From the cell containing the given text, extract its center point as (X, Y) coordinate. 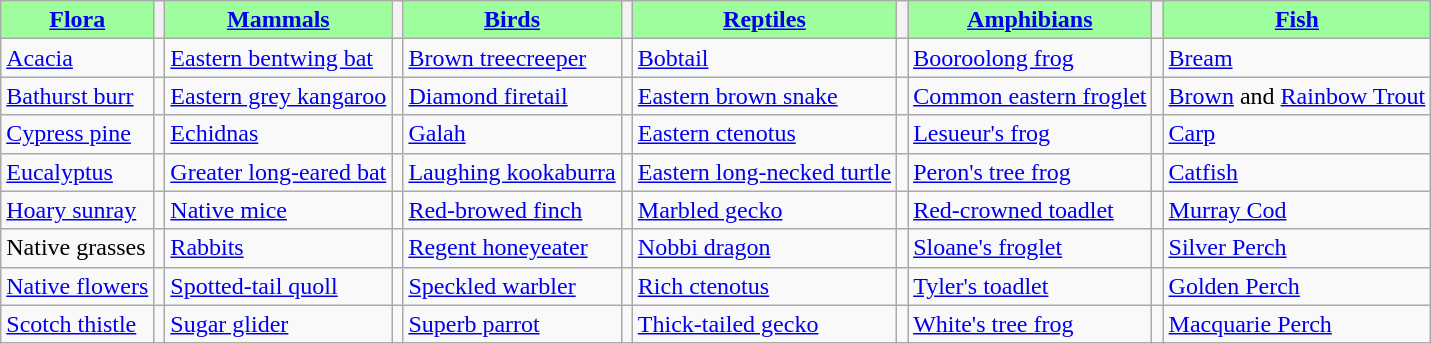
Bobtail (764, 58)
Speckled warbler (512, 286)
Galah (512, 134)
Eucalyptus (78, 172)
Peron's tree frog (1030, 172)
Superb parrot (512, 324)
Silver Perch (1297, 248)
Echidnas (278, 134)
Regent honeyeater (512, 248)
Carp (1297, 134)
Golden Perch (1297, 286)
Hoary sunray (78, 210)
Native grasses (78, 248)
Eastern long-necked turtle (764, 172)
Sloane's froglet (1030, 248)
Macquarie Perch (1297, 324)
Reptiles (764, 20)
Acacia (78, 58)
Nobbi dragon (764, 248)
Murray Cod (1297, 210)
Sugar glider (278, 324)
Lesueur's frog (1030, 134)
Native mice (278, 210)
Common eastern froglet (1030, 96)
Bathurst burr (78, 96)
Rich ctenotus (764, 286)
Eastern brown snake (764, 96)
Birds (512, 20)
Amphibians (1030, 20)
Tyler's toadlet (1030, 286)
Red-browed finch (512, 210)
Rabbits (278, 248)
Fish (1297, 20)
Brown and Rainbow Trout (1297, 96)
Cypress pine (78, 134)
Laughing kookaburra (512, 172)
Spotted‐tail quoll (278, 286)
Booroolong frog (1030, 58)
Greater long-eared bat (278, 172)
Mammals (278, 20)
Native flowers (78, 286)
Brown treecreeper (512, 58)
Red-crowned toadlet (1030, 210)
Eastern bentwing bat (278, 58)
Diamond firetail (512, 96)
Scotch thistle (78, 324)
Bream (1297, 58)
Thick-tailed gecko (764, 324)
Eastern grey kangaroo (278, 96)
Flora (78, 20)
Eastern ctenotus (764, 134)
Marbled gecko (764, 210)
White's tree frog (1030, 324)
Catfish (1297, 172)
